Return [X, Y] of the center of cell containing provided text 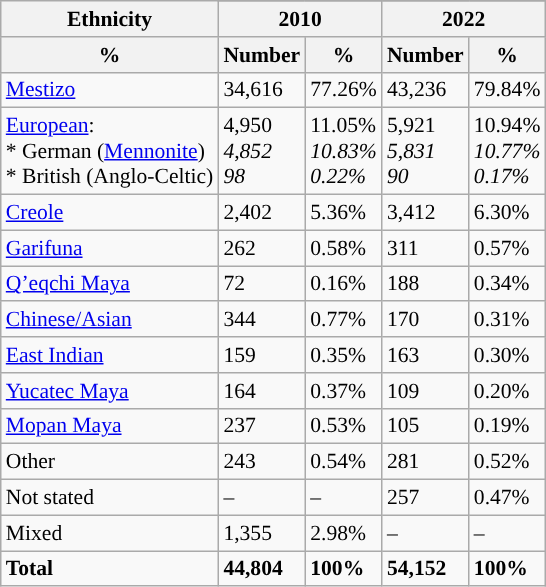
243 [262, 462]
311 [426, 248]
Mopan Maya [110, 426]
0.77% [344, 320]
0.47% [508, 498]
2.98% [344, 533]
164 [262, 391]
0.16% [344, 284]
4,9504,85298 [262, 152]
0.57% [508, 248]
11.05%10.83%0.22% [344, 152]
5,9215,83190 [426, 152]
170 [426, 320]
Total [110, 569]
0.30% [508, 355]
72 [262, 284]
0.53% [344, 426]
257 [426, 498]
105 [426, 426]
0.19% [508, 426]
159 [262, 355]
2,402 [262, 213]
2022 [464, 19]
East Indian [110, 355]
European:* German (Mennonite)* British (Anglo-Celtic) [110, 152]
237 [262, 426]
109 [426, 391]
1,355 [262, 533]
163 [426, 355]
6.30% [508, 213]
10.94%10.77%0.17% [508, 152]
281 [426, 462]
0.37% [344, 391]
Mixed [110, 533]
Yucatec Maya [110, 391]
77.26% [344, 90]
0.35% [344, 355]
344 [262, 320]
0.31% [508, 320]
188 [426, 284]
34,616 [262, 90]
2010 [300, 19]
Creole [110, 213]
262 [262, 248]
Chinese/Asian [110, 320]
79.84% [508, 90]
Not stated [110, 498]
0.20% [508, 391]
0.52% [508, 462]
44,804 [262, 569]
43,236 [426, 90]
3,412 [426, 213]
Qʼeqchi Maya [110, 284]
0.54% [344, 462]
5.36% [344, 213]
Mestizo [110, 90]
0.58% [344, 248]
Ethnicity [110, 19]
0.34% [508, 284]
Garifuna [110, 248]
Other [110, 462]
54,152 [426, 569]
